For the text-containing cell, return its midpoint in [X, Y] coordinate format. 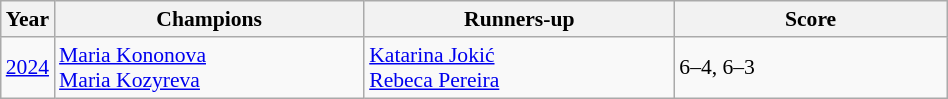
6–4, 6–3 [810, 68]
2024 [28, 68]
Maria Kononova Maria Kozyreva [209, 68]
Score [810, 19]
Year [28, 19]
Champions [209, 19]
Runners-up [519, 19]
Katarina Jokić Rebeca Pereira [519, 68]
